Return the (X, Y) coordinate for the center point of the cell that contains the specified text.  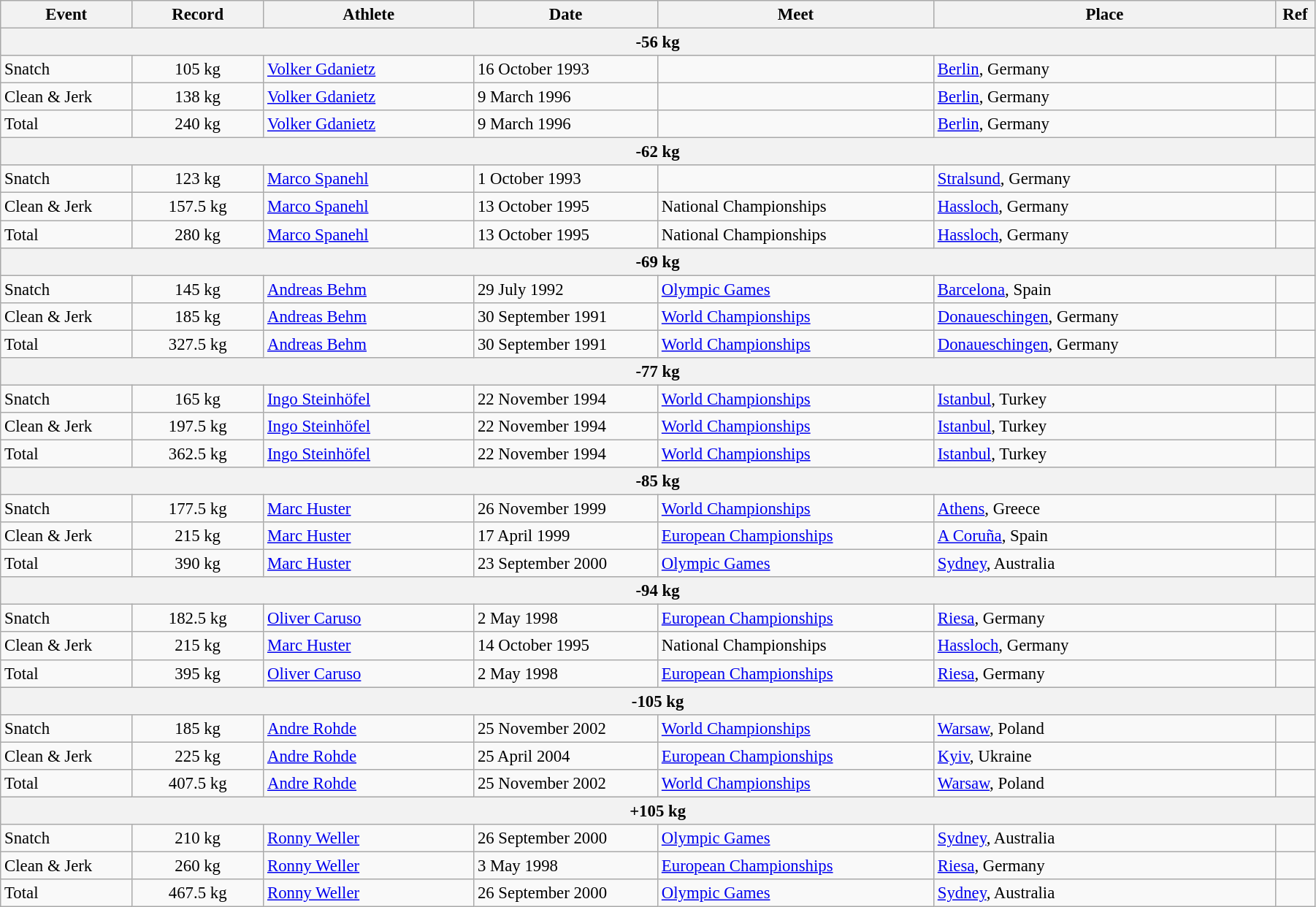
1 October 1993 (566, 179)
17 April 1999 (566, 536)
362.5 kg (198, 453)
467.5 kg (198, 893)
-62 kg (658, 152)
260 kg (198, 865)
25 April 2004 (566, 756)
407.5 kg (198, 784)
Athens, Greece (1104, 509)
-69 kg (658, 261)
225 kg (198, 756)
165 kg (198, 399)
177.5 kg (198, 509)
Date (566, 15)
390 kg (198, 564)
138 kg (198, 97)
327.5 kg (198, 344)
-56 kg (658, 42)
Ref (1295, 15)
Stralsund, Germany (1104, 179)
210 kg (198, 838)
23 September 2000 (566, 564)
A Coruña, Spain (1104, 536)
Event (66, 15)
29 July 1992 (566, 289)
105 kg (198, 69)
182.5 kg (198, 619)
3 May 1998 (566, 865)
-77 kg (658, 372)
-105 kg (658, 701)
26 November 1999 (566, 509)
Place (1104, 15)
-85 kg (658, 481)
280 kg (198, 234)
Record (198, 15)
157.5 kg (198, 207)
14 October 1995 (566, 646)
Athlete (369, 15)
-94 kg (658, 591)
Meet (796, 15)
16 October 1993 (566, 69)
145 kg (198, 289)
+105 kg (658, 811)
Barcelona, Spain (1104, 289)
395 kg (198, 673)
240 kg (198, 124)
197.5 kg (198, 426)
123 kg (198, 179)
Kyiv, Ukraine (1104, 756)
